Output the [X, Y] coordinate of the center of the cell containing the given text.  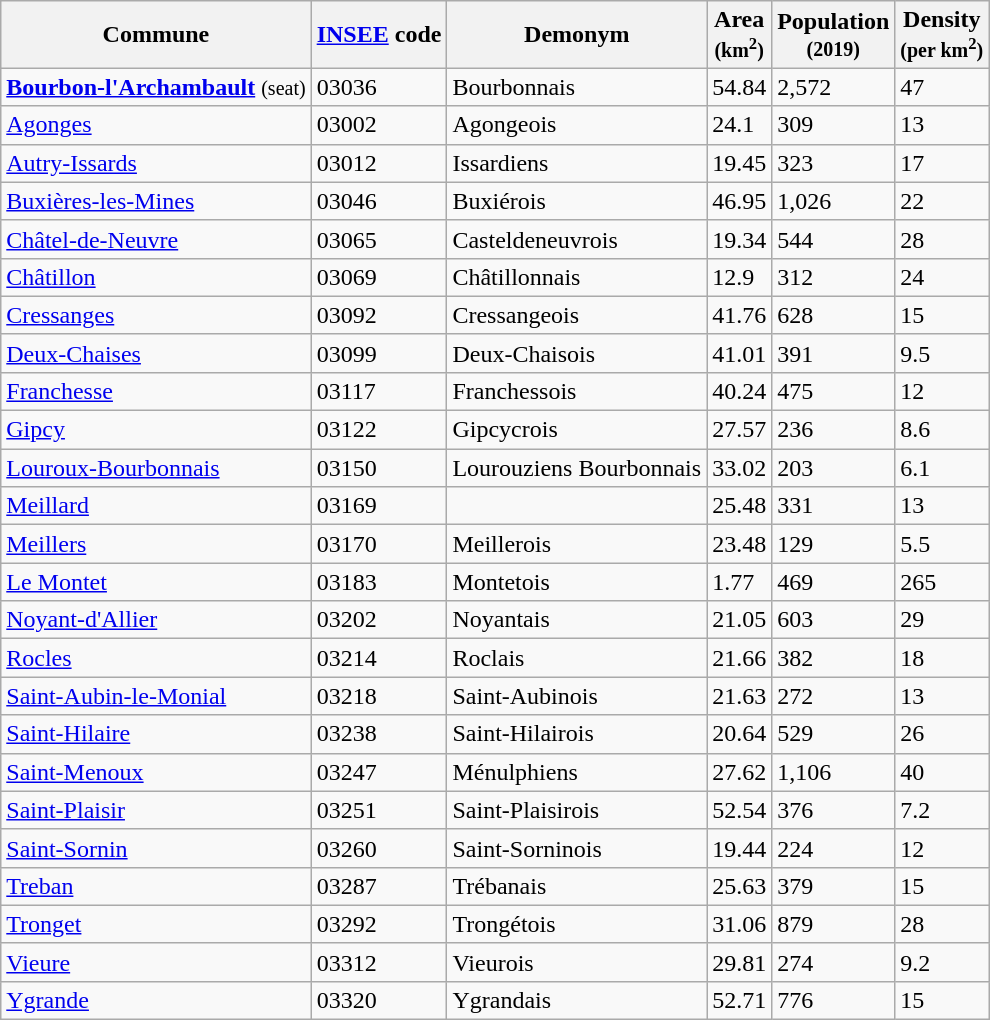
Vieure [156, 962]
9.2 [942, 962]
03247 [379, 772]
7.2 [942, 810]
03292 [379, 924]
331 [834, 506]
203 [834, 468]
19.44 [740, 848]
Montetois [577, 582]
Area(km2) [740, 34]
17 [942, 163]
Saint-Aubin-le-Monial [156, 696]
323 [834, 163]
40.24 [740, 391]
1,026 [834, 201]
Saint-Hilaire [156, 734]
Châtillon [156, 277]
Bourbon-l'Archambault (seat) [156, 87]
776 [834, 1000]
Bourbonnais [577, 87]
52.71 [740, 1000]
Roclais [577, 658]
Saint-Plaisir [156, 810]
03069 [379, 277]
Issardiens [577, 163]
5.5 [942, 544]
Noyant-d'Allier [156, 620]
33.02 [740, 468]
Gipcycrois [577, 430]
Cressanges [156, 315]
309 [834, 125]
Casteldeneuvrois [577, 239]
03238 [379, 734]
Buxières-les-Mines [156, 201]
6.1 [942, 468]
03117 [379, 391]
25.48 [740, 506]
Franchesse [156, 391]
879 [834, 924]
Noyantais [577, 620]
20.64 [740, 734]
129 [834, 544]
52.54 [740, 810]
391 [834, 353]
Saint-Sorninois [577, 848]
19.45 [740, 163]
03092 [379, 315]
22 [942, 201]
9.5 [942, 353]
40 [942, 772]
26 [942, 734]
41.01 [740, 353]
31.06 [740, 924]
Saint-Plaisirois [577, 810]
03320 [379, 1000]
2,572 [834, 87]
Buxiérois [577, 201]
03260 [379, 848]
Deux-Chaises [156, 353]
Deux-Chaisois [577, 353]
274 [834, 962]
Châtillonnais [577, 277]
603 [834, 620]
Châtel-de-Neuvre [156, 239]
Louroux-Bourbonnais [156, 468]
Vieurois [577, 962]
03099 [379, 353]
Ygrande [156, 1000]
544 [834, 239]
Ménulphiens [577, 772]
03251 [379, 810]
23.48 [740, 544]
03046 [379, 201]
03036 [379, 87]
Meillerois [577, 544]
18 [942, 658]
24.1 [740, 125]
03169 [379, 506]
Lourouziens Bourbonnais [577, 468]
03002 [379, 125]
Trébanais [577, 886]
03170 [379, 544]
03287 [379, 886]
03150 [379, 468]
Autry-Issards [156, 163]
Gipcy [156, 430]
469 [834, 582]
29.81 [740, 962]
29 [942, 620]
21.66 [740, 658]
8.6 [942, 430]
03122 [379, 430]
03065 [379, 239]
Commune [156, 34]
03202 [379, 620]
Tronget [156, 924]
Saint-Sornin [156, 848]
272 [834, 696]
265 [942, 582]
Saint-Aubinois [577, 696]
46.95 [740, 201]
1.77 [740, 582]
Meillers [156, 544]
47 [942, 87]
Le Montet [156, 582]
Trongétois [577, 924]
21.05 [740, 620]
312 [834, 277]
54.84 [740, 87]
1,106 [834, 772]
24 [942, 277]
382 [834, 658]
19.34 [740, 239]
12.9 [740, 277]
25.63 [740, 886]
Agongeois [577, 125]
Agonges [156, 125]
21.63 [740, 696]
03218 [379, 696]
Demonym [577, 34]
Saint-Menoux [156, 772]
529 [834, 734]
236 [834, 430]
03183 [379, 582]
27.57 [740, 430]
628 [834, 315]
03312 [379, 962]
376 [834, 810]
Ygrandais [577, 1000]
475 [834, 391]
41.76 [740, 315]
Meillard [156, 506]
Population(2019) [834, 34]
Rocles [156, 658]
03012 [379, 163]
Franchessois [577, 391]
27.62 [740, 772]
INSEE code [379, 34]
379 [834, 886]
Treban [156, 886]
03214 [379, 658]
224 [834, 848]
Saint-Hilairois [577, 734]
Density(per km2) [942, 34]
Cressangeois [577, 315]
